Search for the cell housing the specified text and yield its (X, Y) center coordinate. 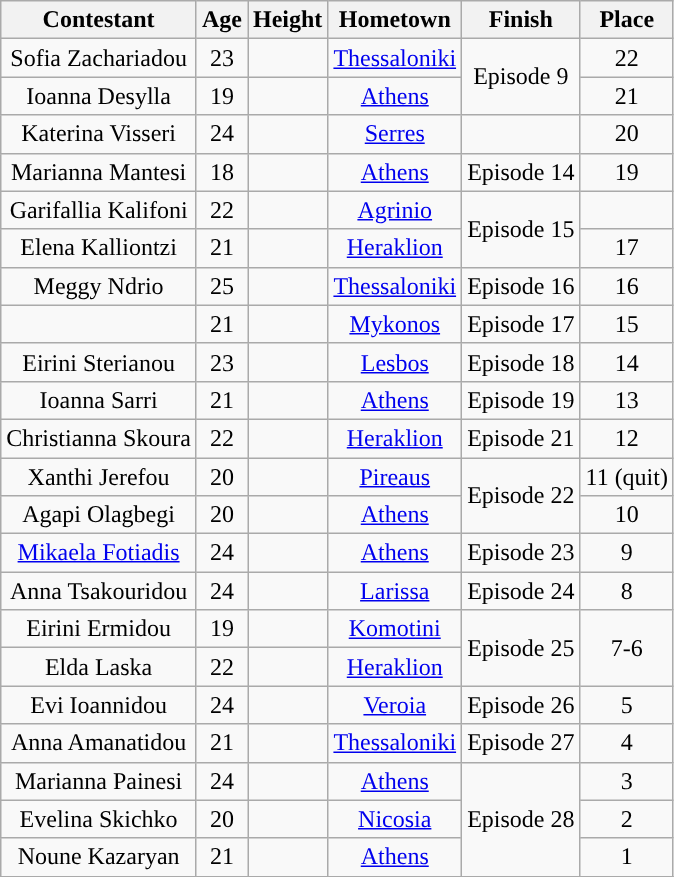
Marianna Painesi (99, 781)
Komotini (395, 629)
Episode 28 (521, 819)
Lesbos (395, 362)
25 (222, 286)
Evi Ioannidou (99, 705)
Serres (395, 134)
Episode 27 (521, 743)
Ioanna Sarri (99, 400)
Place (626, 20)
Xanthi Jerefou (99, 477)
Anna Tsakouridou (99, 591)
Elena Kalliontzi (99, 248)
8 (626, 591)
1 (626, 857)
18 (222, 172)
Eirini Sterianou (99, 362)
Agrinio (395, 210)
Episode 9 (521, 77)
Episode 22 (521, 496)
Episode 17 (521, 324)
3 (626, 781)
Garifallia Kalifoni (99, 210)
Sofia Zachariadou (99, 58)
Episode 23 (521, 553)
17 (626, 248)
Marianna Mantesi (99, 172)
Finish (521, 20)
7-6 (626, 648)
4 (626, 743)
Episode 16 (521, 286)
Anna Amanatidou (99, 743)
Episode 24 (521, 591)
Episode 18 (521, 362)
Agapi Olagbegi (99, 515)
Elda Laska (99, 667)
15 (626, 324)
Mykonos (395, 324)
5 (626, 705)
Pireaus (395, 477)
Hometown (395, 20)
9 (626, 553)
Height (288, 20)
Episode 14 (521, 172)
16 (626, 286)
Age (222, 20)
10 (626, 515)
2 (626, 819)
Meggy Ndrio (99, 286)
Noune Kazaryan (99, 857)
12 (626, 438)
Christianna Skoura (99, 438)
11 (quit) (626, 477)
Katerina Visseri (99, 134)
Episode 25 (521, 648)
Larissa (395, 591)
14 (626, 362)
Contestant (99, 20)
Episode 21 (521, 438)
Mikaela Fotiadis (99, 553)
Ioanna Desylla (99, 96)
13 (626, 400)
Episode 19 (521, 400)
Veroia (395, 705)
Episode 26 (521, 705)
Episode 15 (521, 229)
Evelina Skichko (99, 819)
Eirini Ermidou (99, 629)
Nicosia (395, 819)
